Output the [x, y] coordinate of the center of the cell containing the given text.  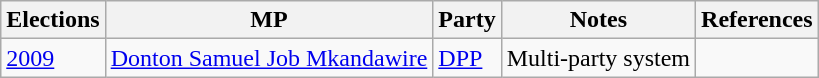
References [758, 20]
Notes [598, 20]
Multi-party system [598, 58]
MP [269, 20]
2009 [53, 58]
Donton Samuel Job Mkandawire [269, 58]
DPP [467, 58]
Party [467, 20]
Elections [53, 20]
